Capture the cell that displays the provided text and extract its (X, Y) central coordinate. 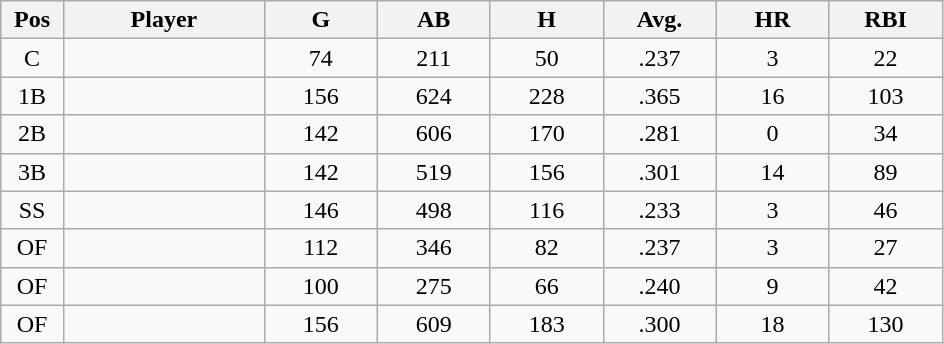
46 (886, 210)
346 (434, 248)
50 (546, 58)
130 (886, 324)
RBI (886, 20)
14 (772, 172)
498 (434, 210)
1B (32, 96)
0 (772, 134)
.233 (660, 210)
27 (886, 248)
609 (434, 324)
211 (434, 58)
.301 (660, 172)
.281 (660, 134)
SS (32, 210)
.240 (660, 286)
42 (886, 286)
18 (772, 324)
9 (772, 286)
H (546, 20)
.300 (660, 324)
112 (320, 248)
74 (320, 58)
AB (434, 20)
116 (546, 210)
82 (546, 248)
228 (546, 96)
G (320, 20)
66 (546, 286)
2B (32, 134)
Pos (32, 20)
HR (772, 20)
3B (32, 172)
519 (434, 172)
275 (434, 286)
.365 (660, 96)
103 (886, 96)
Avg. (660, 20)
34 (886, 134)
146 (320, 210)
C (32, 58)
183 (546, 324)
170 (546, 134)
624 (434, 96)
22 (886, 58)
606 (434, 134)
100 (320, 286)
Player (164, 20)
89 (886, 172)
16 (772, 96)
